Output the [x, y] coordinate of the center of the cell containing the given text.  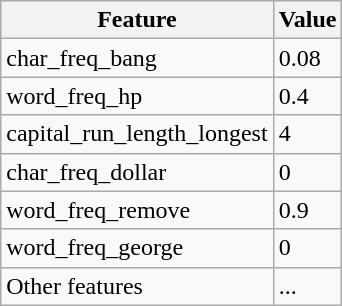
0.4 [308, 96]
0.9 [308, 210]
word_freq_hp [137, 96]
Feature [137, 20]
char_freq_bang [137, 58]
char_freq_dollar [137, 172]
capital_run_length_longest [137, 134]
word_freq_remove [137, 210]
Other features [137, 286]
... [308, 286]
4 [308, 134]
Value [308, 20]
word_freq_george [137, 248]
0.08 [308, 58]
